Search for the cell housing the specified text and yield its (X, Y) center coordinate. 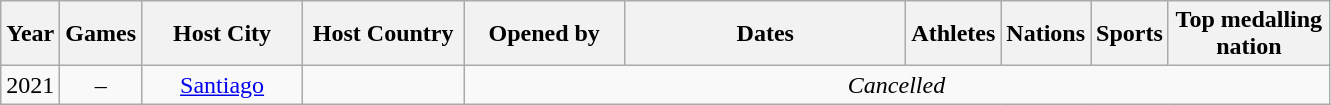
– (101, 85)
Games (101, 34)
Nations (1046, 34)
Santiago (222, 85)
Cancelled (897, 85)
Host Country (384, 34)
Year (30, 34)
Dates (766, 34)
Opened by (544, 34)
Host City (222, 34)
Sports (1130, 34)
Athletes (954, 34)
Top medallingnation (1248, 34)
2021 (30, 85)
